Pinpoint the cell where the given text exists, returning its [X, Y] midpoint coordinate. 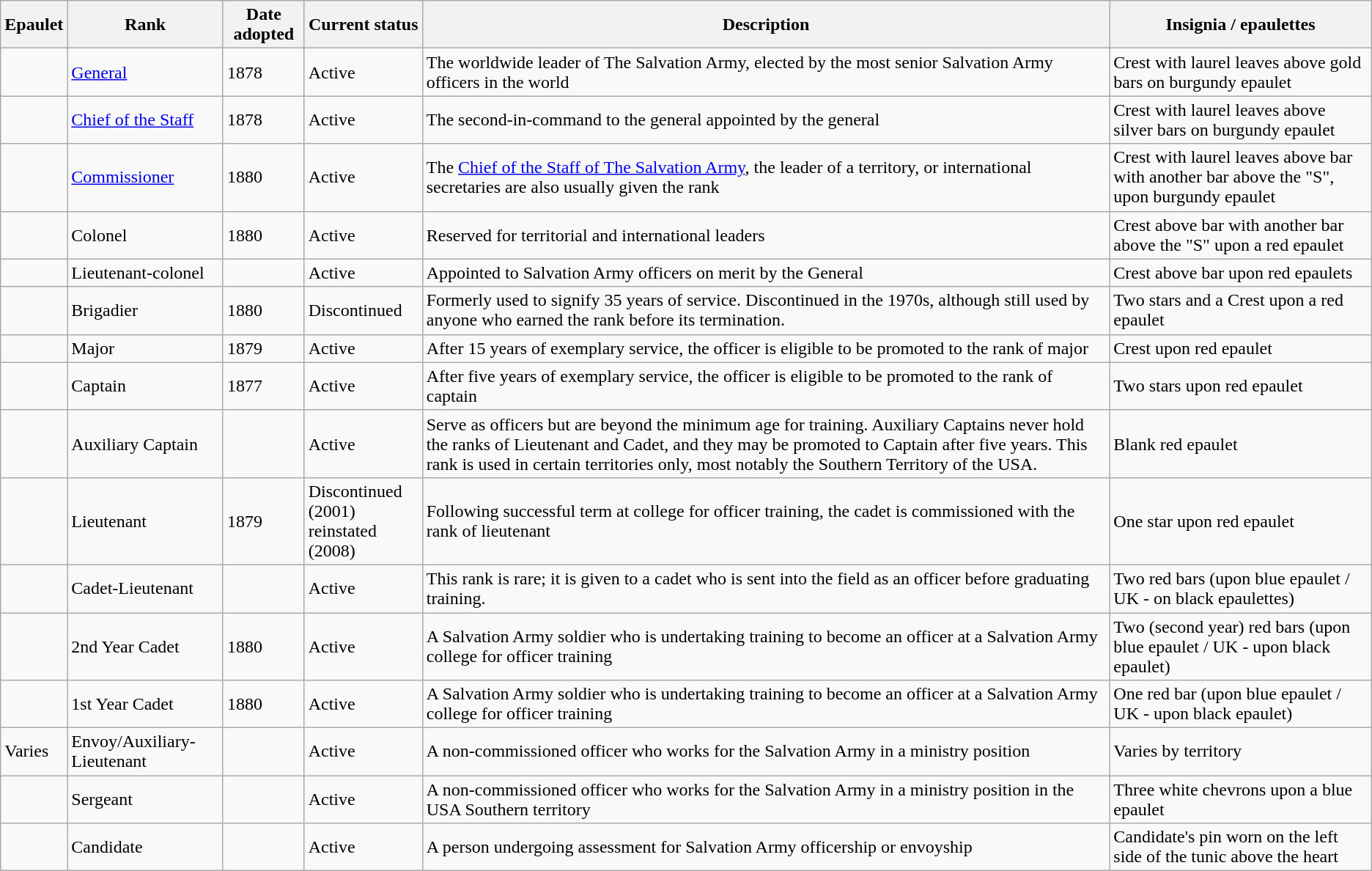
A person undergoing assessment for Salvation Army officership or envoyship [766, 848]
After five years of exemplary service, the officer is eligible to be promoted to the rank of captain [766, 386]
General [145, 72]
Lieutenant-colonel [145, 273]
Discontinued (2001) reinstated (2008) [364, 521]
Two stars upon red epaulet [1240, 386]
The worldwide leader of The Salvation Army, elected by the most senior Salvation Army officers in the world [766, 72]
Cadet-Lieutenant [145, 588]
Two stars and a Crest upon a red epaulet [1240, 311]
Two red bars (upon blue epaulet / UK - on black epaulettes) [1240, 588]
Candidate [145, 848]
Rank [145, 25]
This rank is rare; it is given to a cadet who is sent into the field as an officer before graduating training. [766, 588]
Major [145, 348]
1st Year Cadet [145, 704]
One star upon red epaulet [1240, 521]
Captain [145, 386]
Envoy/Auxiliary-Lieutenant [145, 752]
Crest with laurel leaves above silver bars on burgundy epaulet [1240, 120]
Sergeant [145, 799]
One red bar (upon blue epaulet / UK - upon black epaulet) [1240, 704]
The second-in-command to the general appointed by the general [766, 120]
Lieutenant [145, 521]
Crest upon red epaulet [1240, 348]
2nd Year Cadet [145, 647]
Auxiliary Captain [145, 444]
A non-commissioned officer who works for the Salvation Army in a ministry position in the USA Southern territory [766, 799]
Three white chevrons upon a blue epaulet [1240, 799]
Varies by territory [1240, 752]
Crest above bar upon red epaulets [1240, 273]
1877 [264, 386]
After 15 years of exemplary service, the officer is eligible to be promoted to the rank of major [766, 348]
A non-commissioned officer who works for the Salvation Army in a ministry position [766, 752]
Discontinued [364, 311]
Chief of the Staff [145, 120]
Crest above bar with another bar above the "S" upon a red epaulet [1240, 235]
Varies [34, 752]
Reserved for territorial and international leaders [766, 235]
Description [766, 25]
Candidate's pin worn on the left side of the tunic above the heart [1240, 848]
Crest with laurel leaves above gold bars on burgundy epaulet [1240, 72]
Current status [364, 25]
Following successful term at college for officer training, the cadet is commissioned with the rank of lieutenant [766, 521]
Commissioner [145, 177]
Formerly used to signify 35 years of service. Discontinued in the 1970s, although still used by anyone who earned the rank before its termination. [766, 311]
Crest with laurel leaves above bar with another bar above the "S", upon burgundy epaulet [1240, 177]
Date adopted [264, 25]
Epaulet [34, 25]
Appointed to Salvation Army officers on merit by the General [766, 273]
Brigadier [145, 311]
Colonel [145, 235]
Blank red epaulet [1240, 444]
Two (second year) red bars (upon blue epaulet / UK - upon black epaulet) [1240, 647]
The Chief of the Staff of The Salvation Army, the leader of a territory, or international secretaries are also usually given the rank [766, 177]
Insignia / epaulettes [1240, 25]
